Identify which cell holds the provided text, then report its (x, y) central coordinate. 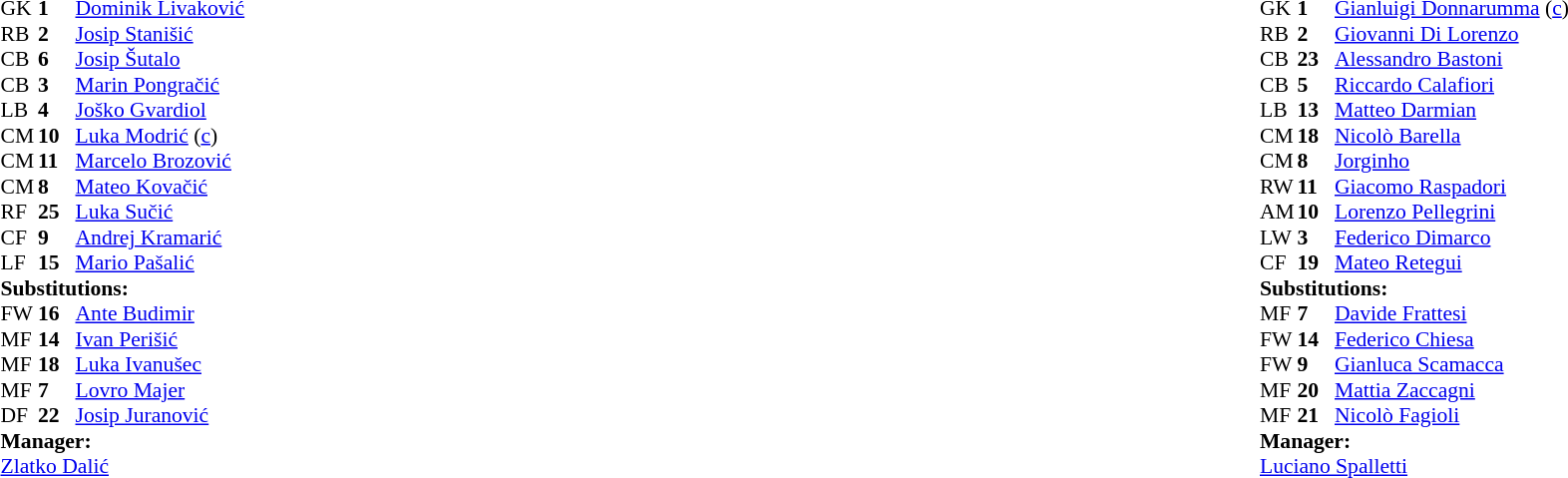
Josip Šutalo (161, 59)
Ante Budimir (161, 314)
4 (57, 111)
5 (1316, 85)
Luka Sučić (161, 213)
25 (57, 213)
Luka Ivanušec (161, 364)
AM (1279, 213)
Joško Gvardiol (161, 111)
LF (19, 262)
RF (19, 213)
Josip Stanišić (161, 34)
20 (1316, 390)
LW (1279, 238)
21 (1316, 416)
Marcelo Brozović (161, 161)
Andrej Kramarić (161, 238)
Lovro Majer (161, 390)
22 (57, 416)
Manager: (122, 441)
RW (1279, 187)
Substitutions: (122, 288)
DF (19, 416)
16 (57, 314)
6 (57, 59)
Ivan Perišić (161, 339)
15 (57, 262)
Marin Pongračić (161, 85)
23 (1316, 59)
Luka Modrić (c) (161, 136)
13 (1316, 111)
19 (1316, 262)
Mario Pašalić (161, 262)
Josip Juranović (161, 416)
Mateo Kovačić (161, 187)
